Search for the cell housing the specified text and yield its [x, y] center coordinate. 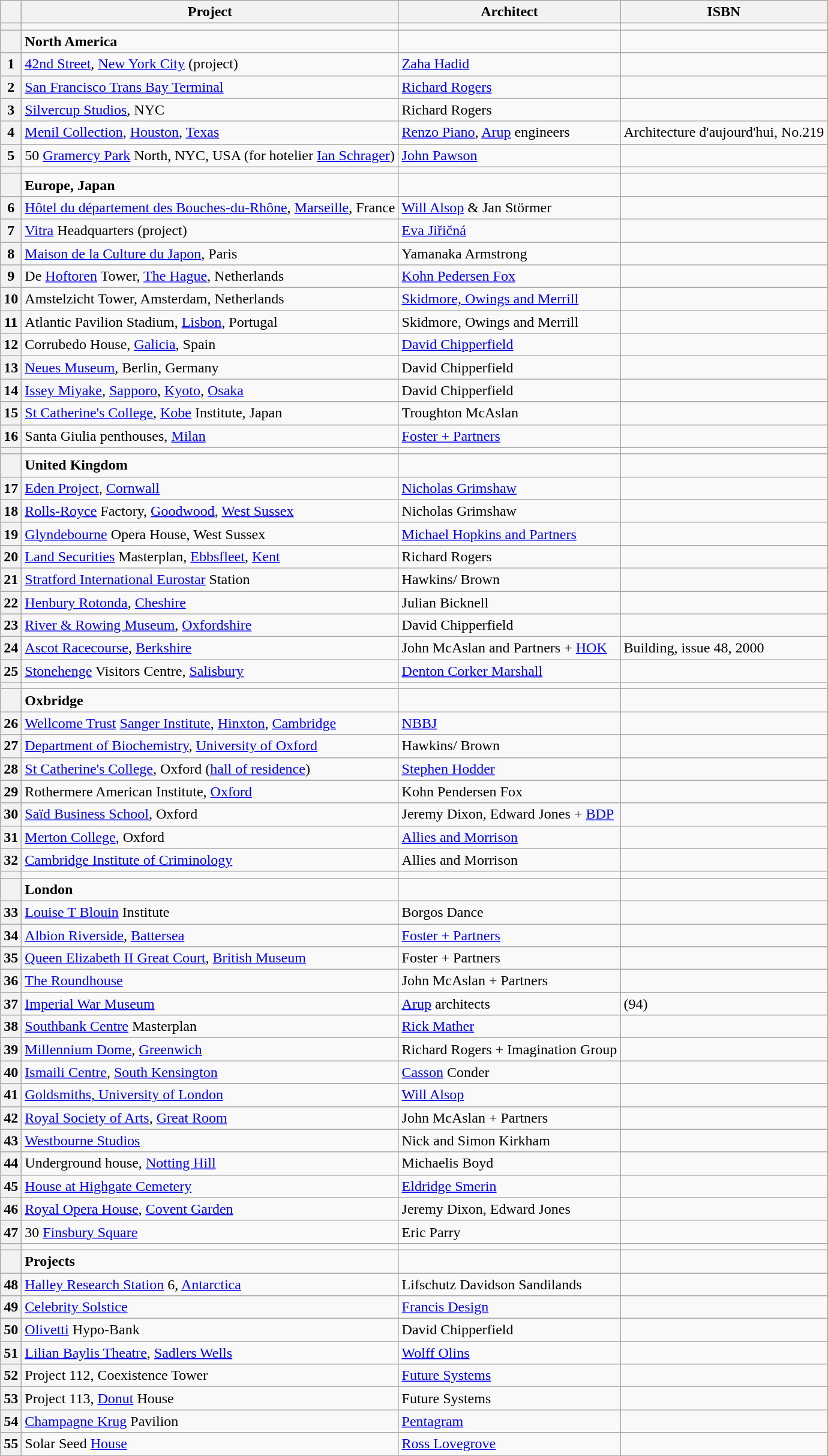
Silvercup Studios, NYC [210, 110]
Celebrity Solstice [210, 1307]
40 [11, 1072]
30 [11, 814]
38 [11, 1027]
Stonehenge Visitors Centre, Salisbury [210, 671]
31 [11, 837]
42nd Street, New York City (project) [210, 64]
Pentagram [509, 1421]
Wolff Olins [509, 1353]
Underground house, Notting Hill [210, 1163]
39 [11, 1049]
36 [11, 981]
Richard Rogers + Imagination Group [509, 1049]
Land Securities Masterplan, Ebbsfleet, Kent [210, 556]
8 [11, 254]
ISBN [724, 12]
London [210, 889]
43 [11, 1141]
United Kingdom [210, 465]
29 [11, 792]
Ismaili Centre, South Kensington [210, 1072]
North America [210, 41]
35 [11, 958]
1 [11, 64]
Lilian Baylis Theatre, Sadlers Wells [210, 1353]
Rick Mather [509, 1027]
Lifschutz Davidson Sandilands [509, 1284]
Champagne Krug Pavilion [210, 1421]
Will Alsop [509, 1095]
Ascot Racecourse, Berkshire [210, 648]
15 [11, 413]
18 [11, 511]
(94) [724, 1004]
Jeremy Dixon, Edward Jones + BDP [509, 814]
De Hoftoren Tower, The Hague, Netherlands [210, 276]
Hôtel du département des Bouches-du-Rhône, Marseille, France [210, 207]
Zaha Hadid [509, 64]
55 [11, 1444]
Menil Collection, Houston, Texas [210, 133]
Building, issue 48, 2000 [724, 648]
44 [11, 1163]
10 [11, 299]
54 [11, 1421]
17 [11, 488]
21 [11, 579]
37 [11, 1004]
Kohn Pendersen Fox [509, 792]
Royal Society of Arts, Great Room [210, 1118]
Project 112, Coexistence Tower [210, 1376]
Wellcome Trust Sanger Institute, Hinxton, Cambridge [210, 723]
Millennium Dome, Greenwich [210, 1049]
49 [11, 1307]
50 Gramercy Park North, NYC, USA (for hotelier Ian Schrager) [210, 155]
Westbourne Studios [210, 1141]
Architect [509, 12]
Ross Lovegrove [509, 1444]
Denton Corker Marshall [509, 671]
50 [11, 1330]
22 [11, 603]
30 Finsbury Square [210, 1232]
11 [11, 322]
Eden Project, Cornwall [210, 488]
46 [11, 1209]
Albion Riverside, Battersea [210, 935]
16 [11, 436]
Rolls-Royce Factory, Goodwood, West Sussex [210, 511]
Eva Jiřičná [509, 230]
Saïd Business School, Oxford [210, 814]
24 [11, 648]
Merton College, Oxford [210, 837]
Rothermere American Institute, Oxford [210, 792]
Arup architects [509, 1004]
53 [11, 1398]
Nick and Simon Kirkham [509, 1141]
4 [11, 133]
Troughton McAslan [509, 413]
River & Rowing Museum, Oxfordshire [210, 625]
Department of Biochemistry, University of Oxford [210, 746]
33 [11, 912]
Vitra Headquarters (project) [210, 230]
Queen Elizabeth II Great Court, British Museum [210, 958]
Yamanaka Armstrong [509, 254]
12 [11, 345]
25 [11, 671]
2 [11, 87]
Henbury Rotonda, Cheshire [210, 603]
Solar Seed House [210, 1444]
Royal Opera House, Covent Garden [210, 1209]
Louise T Blouin Institute [210, 912]
52 [11, 1376]
19 [11, 534]
Oxbridge [210, 700]
Atlantic Pavilion Stadium, Lisbon, Portugal [210, 322]
Amstelzicht Tower, Amsterdam, Netherlands [210, 299]
3 [11, 110]
Michael Hopkins and Partners [509, 534]
Architecture d'aujourd'hui, No.219 [724, 133]
Project 113, Donut House [210, 1398]
45 [11, 1186]
Francis Design [509, 1307]
Kohn Pedersen Fox [509, 276]
Goldsmiths, University of London [210, 1095]
48 [11, 1284]
5 [11, 155]
13 [11, 368]
Southbank Centre Masterplan [210, 1027]
Michaelis Boyd [509, 1163]
John Pawson [509, 155]
John McAslan and Partners + HOK [509, 648]
Maison de la Culture du Japon, Paris [210, 254]
28 [11, 769]
St Catherine's College, Kobe Institute, Japan [210, 413]
Eric Parry [509, 1232]
The Roundhouse [210, 981]
Imperial War Museum [210, 1004]
41 [11, 1095]
20 [11, 556]
Casson Conder [509, 1072]
51 [11, 1353]
34 [11, 935]
Eldridge Smerin [509, 1186]
Glyndebourne Opera House, West Sussex [210, 534]
27 [11, 746]
6 [11, 207]
14 [11, 390]
Europe, Japan [210, 185]
26 [11, 723]
Stephen Hodder [509, 769]
Project [210, 12]
NBBJ [509, 723]
Projects [210, 1261]
Neues Museum, Berlin, Germany [210, 368]
Santa Giulia penthouses, Milan [210, 436]
San Francisco Trans Bay Terminal [210, 87]
32 [11, 860]
Halley Research Station 6, Antarctica [210, 1284]
Stratford International Eurostar Station [210, 579]
Cambridge Institute of Criminology [210, 860]
St Catherine's College, Oxford (hall of residence) [210, 769]
42 [11, 1118]
House at Highgate Cemetery [210, 1186]
Olivetti Hypo-Bank [210, 1330]
Issey Miyake, Sapporo, Kyoto, Osaka [210, 390]
Renzo Piano, Arup engineers [509, 133]
Borgos Dance [509, 912]
9 [11, 276]
7 [11, 230]
23 [11, 625]
Julian Bicknell [509, 603]
Will Alsop & Jan Störmer [509, 207]
Jeremy Dixon, Edward Jones [509, 1209]
Corrubedo House, Galicia, Spain [210, 345]
47 [11, 1232]
